Identify which cell holds the provided text, then report its [x, y] central coordinate. 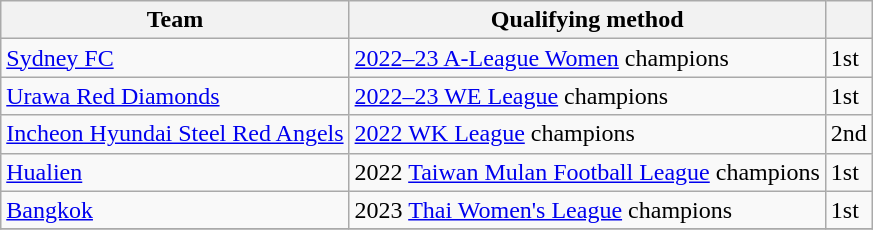
2022–23 A-League Women champions [587, 58]
Sydney FC [175, 58]
2022–23 WE League champions [587, 96]
Incheon Hyundai Steel Red Angels [175, 134]
Urawa Red Diamonds [175, 96]
Team [175, 20]
2022 WK League champions [587, 134]
Hualien [175, 172]
2022 Taiwan Mulan Football League champions [587, 172]
2023 Thai Women's League champions [587, 210]
Qualifying method [587, 20]
2nd [848, 134]
Bangkok [175, 210]
